Return the [X, Y] coordinate for the center point of the cell that contains the specified text.  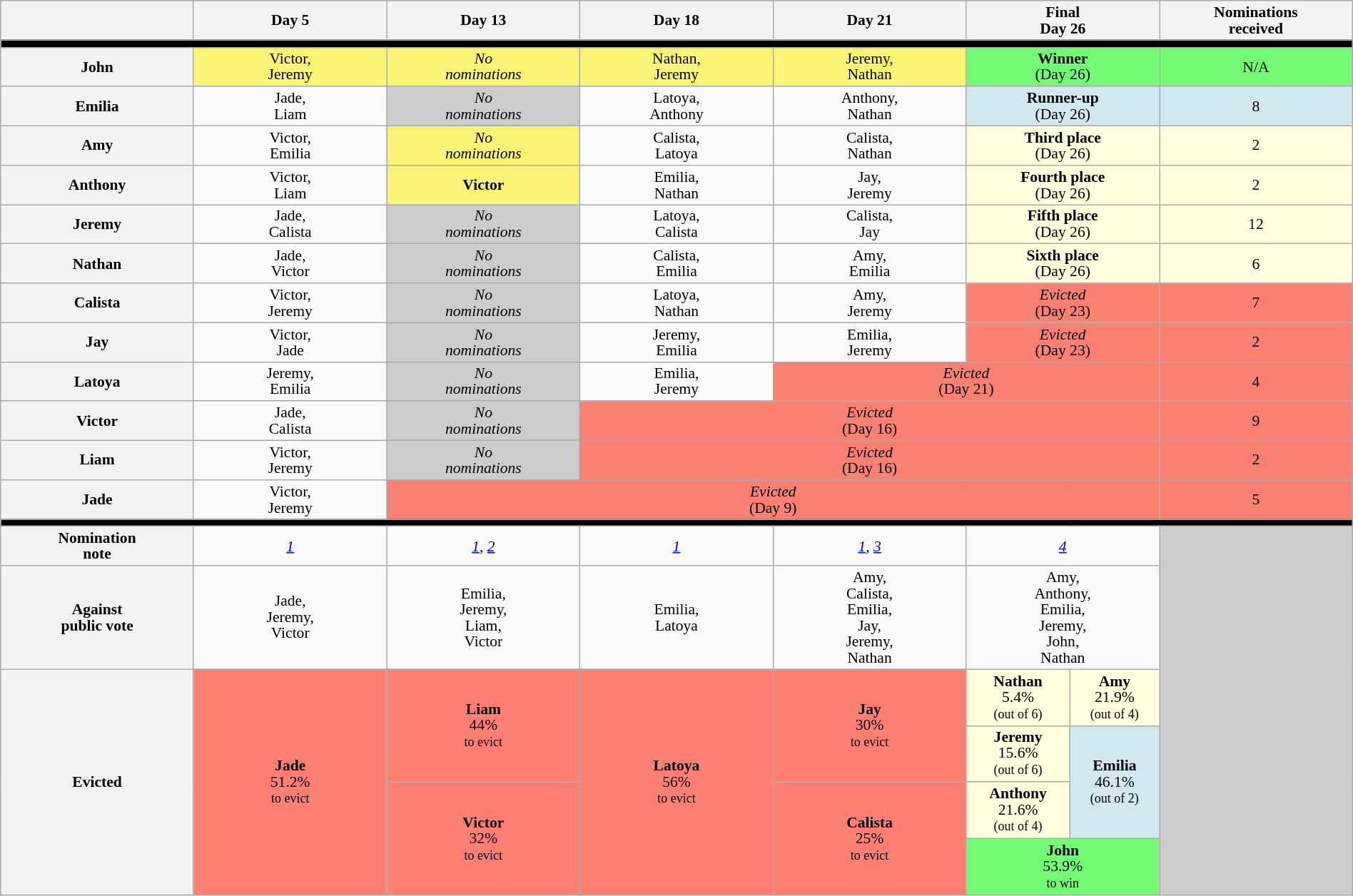
9 [1256, 421]
12 [1256, 224]
Liam [97, 461]
Latoya [97, 381]
Amy, Jeremy [869, 302]
Latoya, Nathan [676, 302]
Fifth place(Day 26) [1063, 224]
Victor, Emilia [290, 146]
Evicted(Day 9) [774, 499]
Runner-up(Day 26) [1063, 107]
Jeremy15.6%(out of 6) [1018, 753]
Winner(Day 26) [1063, 67]
Victor, Liam [290, 185]
Calista, Nathan [869, 146]
Calista [97, 302]
Nathan [97, 264]
Jade [97, 499]
Nathan5.4%(out of 6) [1018, 698]
Nominationnote [97, 546]
Jade51.2%to evict [290, 782]
Day 21 [869, 20]
Jade, Liam [290, 107]
5 [1256, 499]
Emilia46.1%(out of 2) [1115, 782]
Calista, Emilia [676, 264]
Amy21.9%(out of 4) [1115, 698]
N/A [1256, 67]
John53.9%to win [1063, 867]
Emilia, Nathan [676, 185]
Sixth place(Day 26) [1063, 264]
Jeremy, Nathan [869, 67]
7 [1256, 302]
FinalDay 26 [1063, 20]
1, 3 [869, 546]
Day 13 [484, 20]
Latoya, Anthony [676, 107]
6 [1256, 264]
Emilia, Jeremy, Liam, Victor [484, 618]
Amy [97, 146]
Day 18 [676, 20]
Jeremy [97, 224]
Jay, Jeremy [869, 185]
Againstpublic vote [97, 618]
Anthony, Nathan [869, 107]
Jay30%to evict [869, 726]
Nathan, Jeremy [676, 67]
Latoya56%to evict [676, 782]
Calista, Latoya [676, 146]
Day 5 [290, 20]
Jade, Jeremy, Victor [290, 618]
Victor32%to evict [484, 839]
Amy, Emilia [869, 264]
Jay [97, 342]
Evicted [97, 782]
Emilia, Latoya [676, 618]
Calista, Jay [869, 224]
Nominationsreceived [1256, 20]
Liam44%to evict [484, 726]
Victor, Jade [290, 342]
1, 2 [484, 546]
Latoya, Calista [676, 224]
Amy, Anthony, Emilia, Jeremy, John, Nathan [1063, 618]
Calista25%to evict [869, 839]
John [97, 67]
Anthony [97, 185]
Jade, Victor [290, 264]
Fourth place(Day 26) [1063, 185]
Emilia [97, 107]
Anthony21.6%(out of 4) [1018, 810]
Third place(Day 26) [1063, 146]
Amy, Calista, Emilia, Jay, Jeremy, Nathan [869, 618]
Evicted(Day 21) [966, 381]
8 [1256, 107]
